Extract the (x, y) coordinate from the center of the cell holding the provided text.  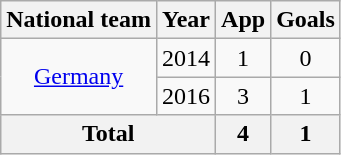
0 (306, 58)
National team (79, 20)
Year (186, 20)
Germany (79, 77)
Total (108, 134)
Goals (306, 20)
App (244, 20)
4 (244, 134)
2016 (186, 96)
2014 (186, 58)
3 (244, 96)
